Pinpoint the cell where the given text exists, returning its [x, y] midpoint coordinate. 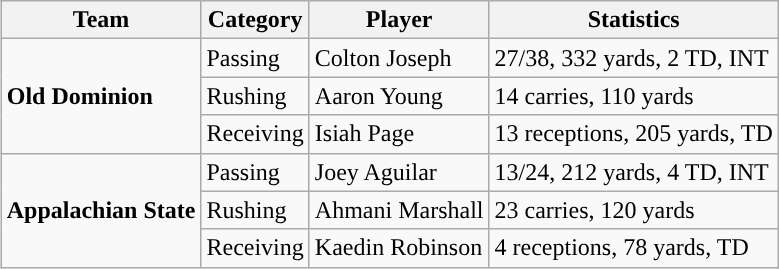
4 receptions, 78 yards, TD [634, 248]
Kaedin Robinson [399, 248]
Old Dominion [101, 96]
27/38, 332 yards, 2 TD, INT [634, 58]
13/24, 212 yards, 4 TD, INT [634, 172]
Player [399, 20]
14 carries, 110 yards [634, 96]
Ahmani Marshall [399, 210]
Team [101, 20]
23 carries, 120 yards [634, 210]
Aaron Young [399, 96]
Isiah Page [399, 134]
13 receptions, 205 yards, TD [634, 134]
Category [255, 20]
Joey Aguilar [399, 172]
Statistics [634, 20]
Appalachian State [101, 210]
Colton Joseph [399, 58]
